Determine the (X, Y) coordinate at the center of the cell enclosing the given text.  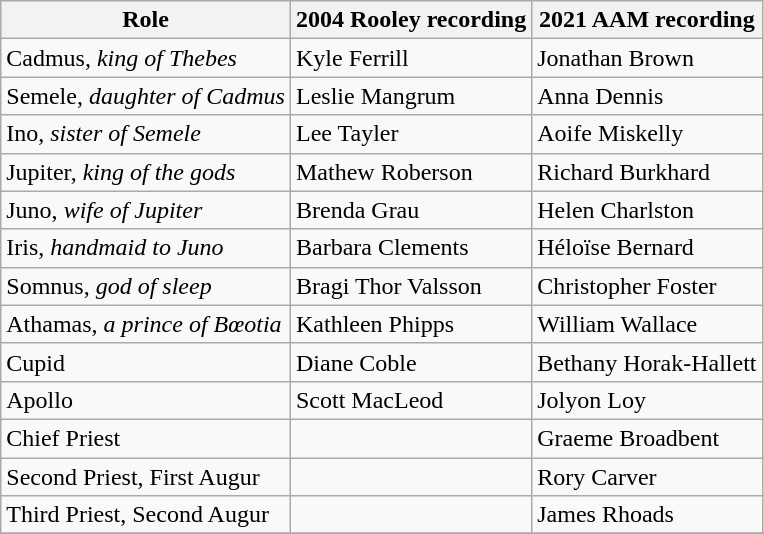
Brenda Grau (410, 210)
Barbara Clements (410, 248)
Jolyon Loy (647, 400)
Role (146, 20)
Richard Burkhard (647, 172)
Lee Tayler (410, 134)
Apollo (146, 400)
Héloïse Bernard (647, 248)
Scott MacLeod (410, 400)
Iris, handmaid to Juno (146, 248)
Jupiter, king of the gods (146, 172)
Athamas, a prince of Bœotia (146, 324)
Bragi Thor Valsson (410, 286)
Aoife Miskelly (647, 134)
Cupid (146, 362)
Rory Carver (647, 477)
2004 Rooley recording (410, 20)
Second Priest, First Augur (146, 477)
Jonathan Brown (647, 58)
Chief Priest (146, 438)
Kathleen Phipps (410, 324)
2021 AAM recording (647, 20)
Somnus, god of sleep (146, 286)
Mathew Roberson (410, 172)
Cadmus, king of Thebes (146, 58)
Christopher Foster (647, 286)
Juno, wife of Jupiter (146, 210)
William Wallace (647, 324)
Ino, sister of Semele (146, 134)
James Rhoads (647, 515)
Kyle Ferrill (410, 58)
Anna Dennis (647, 96)
Diane Coble (410, 362)
Semele, daughter of Cadmus (146, 96)
Helen Charlston (647, 210)
Bethany Horak-Hallett (647, 362)
Leslie Mangrum (410, 96)
Third Priest, Second Augur (146, 515)
Graeme Broadbent (647, 438)
